Search for the cell housing the specified text and yield its [x, y] center coordinate. 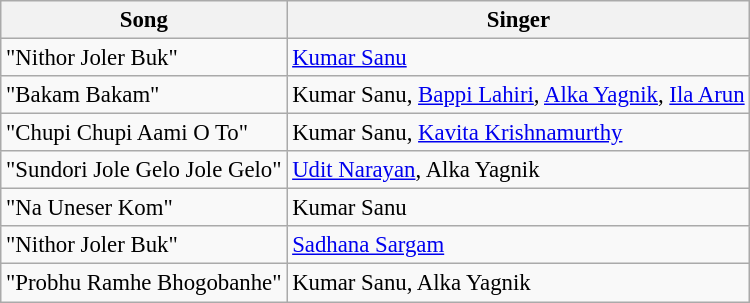
Kumar Sanu, Alka Yagnik [518, 283]
"Bakam Bakam" [144, 95]
Song [144, 20]
"Chupi Chupi Aami O To" [144, 133]
"Probhu Ramhe Bhogobanhe" [144, 283]
Singer [518, 20]
"Na Uneser Kom" [144, 208]
Kumar Sanu, Kavita Krishnamurthy [518, 133]
Udit Narayan, Alka Yagnik [518, 170]
Sadhana Sargam [518, 245]
Kumar Sanu, Bappi Lahiri, Alka Yagnik, Ila Arun [518, 95]
"Sundori Jole Gelo Jole Gelo" [144, 170]
